Find where the given text appears and provide that cell's center as [X, Y] coordinate. 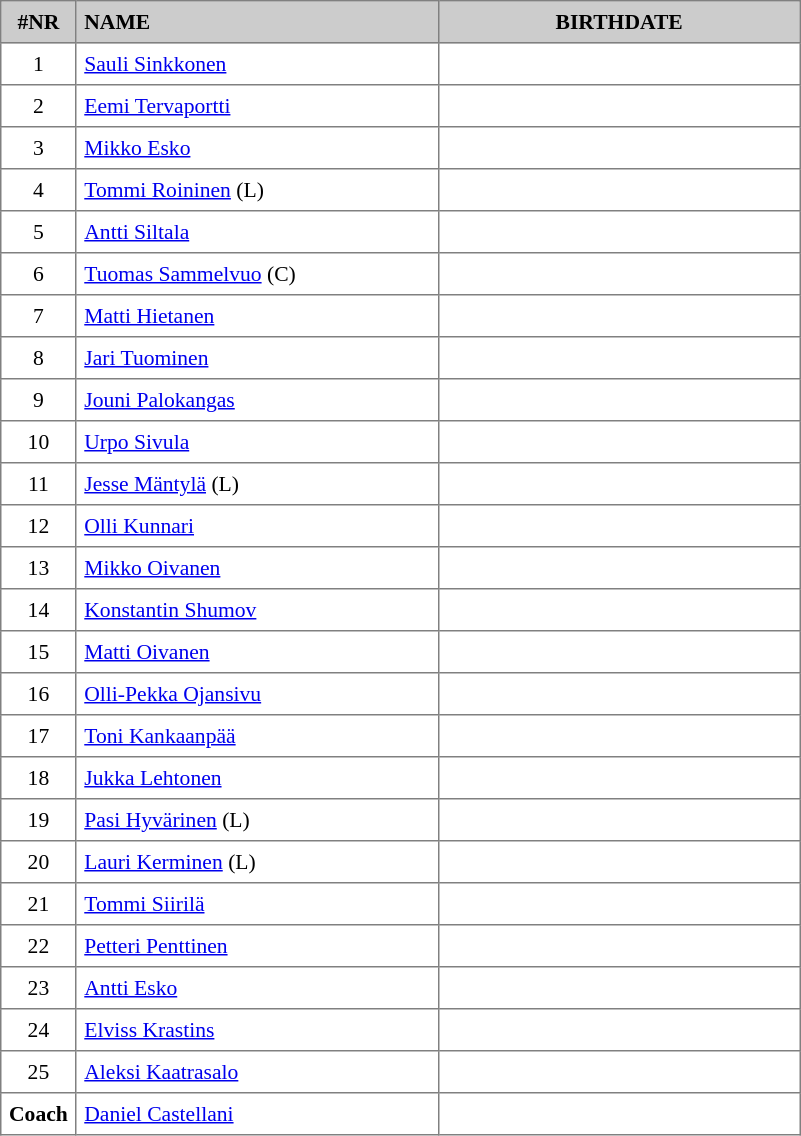
NAME [257, 22]
Olli-Pekka Ojansivu [257, 694]
19 [38, 820]
Antti Siltala [257, 232]
Sauli Sinkkonen [257, 64]
Lauri Kerminen (L) [257, 862]
Petteri Penttinen [257, 946]
18 [38, 778]
Matti Hietanen [257, 316]
Jesse Mäntylä (L) [257, 484]
Urpo Sivula [257, 442]
8 [38, 358]
Jukka Lehtonen [257, 778]
2 [38, 106]
20 [38, 862]
5 [38, 232]
Jari Tuominen [257, 358]
13 [38, 568]
3 [38, 148]
Coach [38, 1114]
Aleksi Kaatrasalo [257, 1072]
Tommi Roininen (L) [257, 190]
BIRTHDATE [619, 22]
Daniel Castellani [257, 1114]
11 [38, 484]
6 [38, 274]
7 [38, 316]
15 [38, 652]
10 [38, 442]
1 [38, 64]
Eemi Tervaportti [257, 106]
Antti Esko [257, 988]
25 [38, 1072]
14 [38, 610]
Mikko Esko [257, 148]
23 [38, 988]
Mikko Oivanen [257, 568]
17 [38, 736]
12 [38, 526]
Tommi Siirilä [257, 904]
#NR [38, 22]
Matti Oivanen [257, 652]
Konstantin Shumov [257, 610]
16 [38, 694]
Pasi Hyvärinen (L) [257, 820]
Olli Kunnari [257, 526]
Elviss Krastins [257, 1030]
Toni Kankaanpää [257, 736]
Tuomas Sammelvuo (C) [257, 274]
24 [38, 1030]
22 [38, 946]
4 [38, 190]
9 [38, 400]
Jouni Palokangas [257, 400]
21 [38, 904]
